From the cell containing the given text, extract its center point as [X, Y] coordinate. 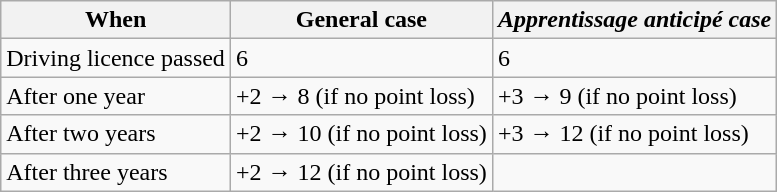
+2 → 8 (if no point loss) [361, 96]
+3 → 9 (if no point loss) [634, 96]
Driving licence passed [116, 58]
After two years [116, 134]
+2 → 10 (if no point loss) [361, 134]
Apprentissage anticipé case [634, 20]
After one year [116, 96]
General case [361, 20]
+3 → 12 (if no point loss) [634, 134]
When [116, 20]
After three years [116, 172]
+2 → 12 (if no point loss) [361, 172]
